From the cell containing the given text, extract its center point as [x, y] coordinate. 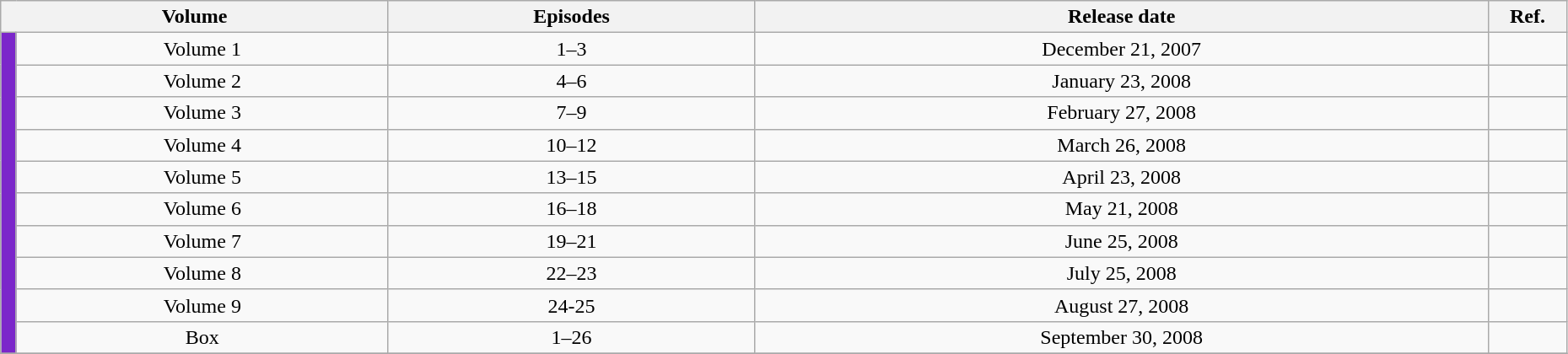
1–26 [571, 337]
September 30, 2008 [1122, 337]
1–3 [571, 49]
22–23 [571, 273]
Volume 4 [202, 145]
13–15 [571, 177]
Volume [195, 17]
Ref. [1528, 17]
February 27, 2008 [1122, 113]
December 21, 2007 [1122, 49]
4–6 [571, 81]
Volume 9 [202, 305]
May 21, 2008 [1122, 209]
19–21 [571, 241]
Volume 5 [202, 177]
Volume 8 [202, 273]
June 25, 2008 [1122, 241]
Volume 7 [202, 241]
August 27, 2008 [1122, 305]
Box [202, 337]
April 23, 2008 [1122, 177]
24-25 [571, 305]
Volume 1 [202, 49]
10–12 [571, 145]
Episodes [571, 17]
Volume 3 [202, 113]
March 26, 2008 [1122, 145]
Volume 6 [202, 209]
Release date [1122, 17]
7–9 [571, 113]
Volume 2 [202, 81]
January 23, 2008 [1122, 81]
16–18 [571, 209]
July 25, 2008 [1122, 273]
